Scan for the cell matching the given text and deliver its (x, y) coordinate at center. 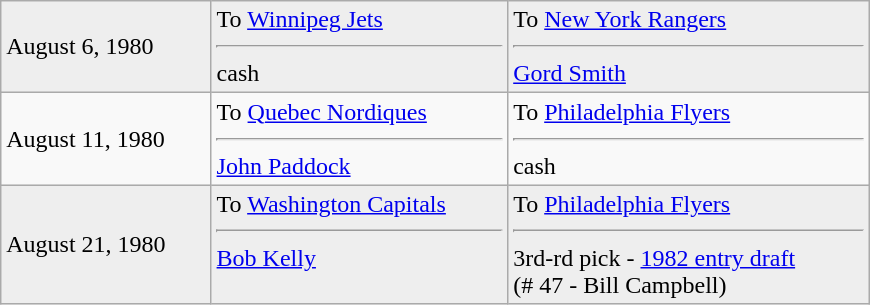
To Philadelphia Flyerscash (689, 139)
To New York RangersGord Smith (689, 47)
To Philadelphia Flyers3rd-rd pick - 1982 entry draft(# 47 - Bill Campbell) (689, 244)
To Washington CapitalsBob Kelly (360, 244)
August 21, 1980 (106, 244)
August 6, 1980 (106, 47)
To Winnipeg Jetscash (360, 47)
To Quebec NordiquesJohn Paddock (360, 139)
August 11, 1980 (106, 139)
